Extract the (x, y) coordinate from the center of the cell holding the provided text.  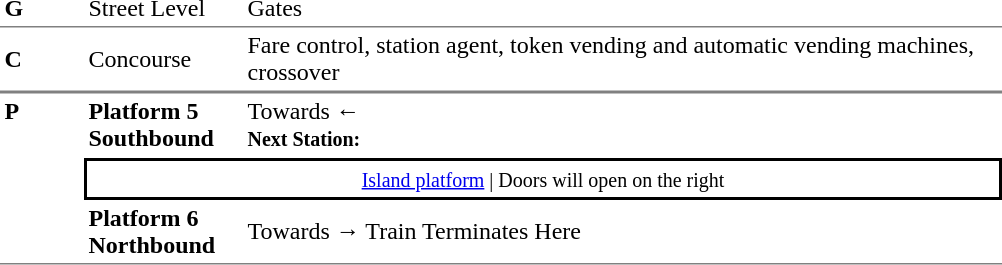
Platform 6Northbound (164, 232)
P (42, 178)
Platform 5Southbound (164, 125)
Towards ← Next Station: (622, 125)
C (42, 60)
Towards → Train Terminates Here (622, 232)
Concourse (164, 60)
Island platform | Doors will open on the right (543, 179)
Fare control, station agent, token vending and automatic vending machines, crossover (622, 60)
